Return (x, y) of the center of cell containing provided text 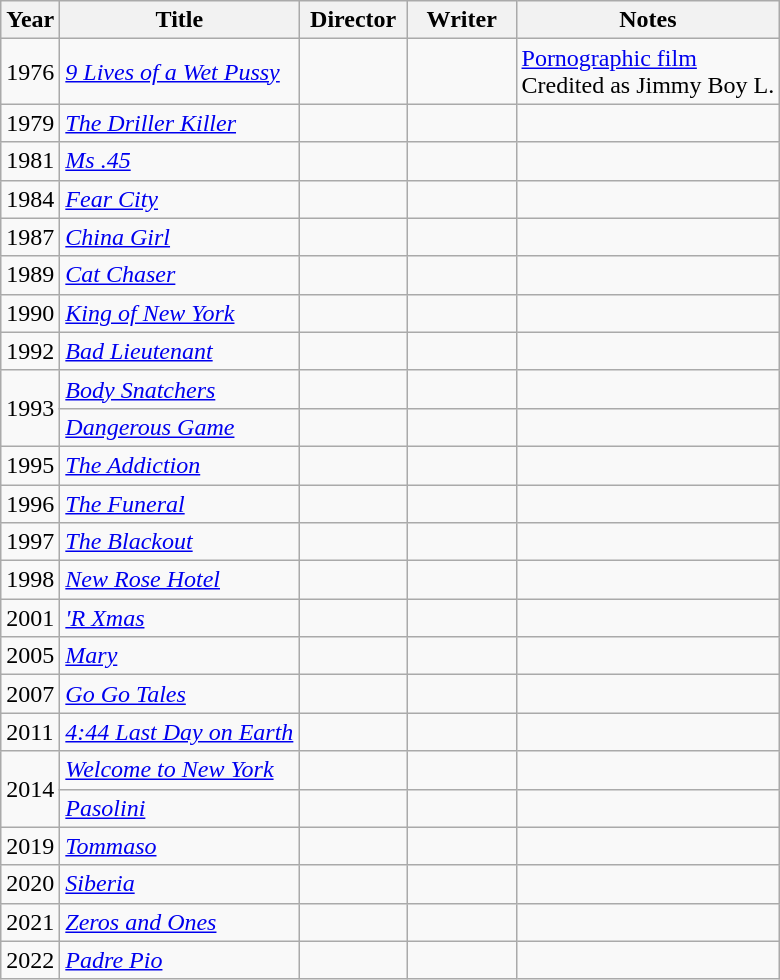
Title (180, 20)
Go Go Tales (180, 694)
Year (30, 20)
1981 (30, 161)
1992 (30, 351)
2022 (30, 960)
1997 (30, 542)
1993 (30, 408)
1984 (30, 199)
1998 (30, 580)
New Rose Hotel (180, 580)
Padre Pio (180, 960)
Siberia (180, 884)
Director (354, 20)
Dangerous Game (180, 427)
Bad Lieutenant (180, 351)
2021 (30, 922)
1996 (30, 503)
2005 (30, 656)
Cat Chaser (180, 275)
Pornographic filmCredited as Jimmy Boy L. (648, 72)
King of New York (180, 313)
2019 (30, 846)
'R Xmas (180, 618)
4:44 Last Day on Earth (180, 732)
Tommaso (180, 846)
2014 (30, 789)
Ms .45 (180, 161)
2007 (30, 694)
2001 (30, 618)
Notes (648, 20)
1989 (30, 275)
Body Snatchers (180, 389)
1995 (30, 465)
Zeros and Ones (180, 922)
Welcome to New York (180, 770)
1976 (30, 72)
Mary (180, 656)
The Funeral (180, 503)
Pasolini (180, 808)
1979 (30, 123)
Fear City (180, 199)
9 Lives of a Wet Pussy (180, 72)
Writer (462, 20)
The Addiction (180, 465)
1990 (30, 313)
The Driller Killer (180, 123)
2011 (30, 732)
China Girl (180, 237)
1987 (30, 237)
2020 (30, 884)
The Blackout (180, 542)
